Find where the given text appears and provide that cell's center as (X, Y) coordinate. 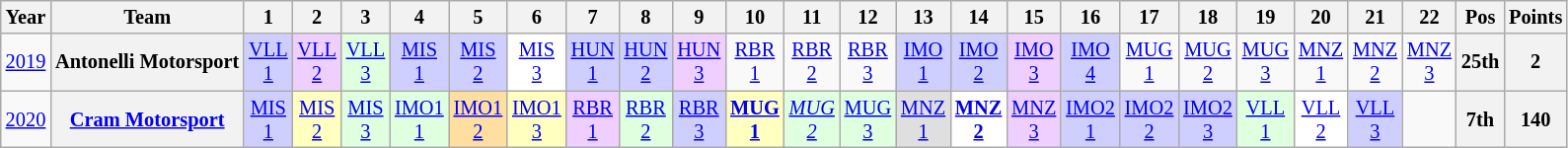
140 (1535, 119)
Team (147, 17)
Pos (1480, 17)
21 (1376, 17)
22 (1429, 17)
25th (1480, 62)
6 (537, 17)
18 (1208, 17)
7 (593, 17)
12 (868, 17)
20 (1320, 17)
IMO4 (1090, 62)
Year (26, 17)
IMO3 (1034, 62)
IMO12 (479, 119)
IMO22 (1150, 119)
10 (755, 17)
Antonelli Motorsport (147, 62)
3 (365, 17)
IMO13 (537, 119)
2019 (26, 62)
11 (812, 17)
HUN2 (645, 62)
9 (699, 17)
17 (1150, 17)
Points (1535, 17)
2020 (26, 119)
16 (1090, 17)
Cram Motorsport (147, 119)
14 (979, 17)
4 (419, 17)
IMO21 (1090, 119)
IMO11 (419, 119)
1 (268, 17)
IMO23 (1208, 119)
8 (645, 17)
IMO2 (979, 62)
19 (1265, 17)
IMO1 (924, 62)
7th (1480, 119)
15 (1034, 17)
5 (479, 17)
HUN1 (593, 62)
13 (924, 17)
HUN3 (699, 62)
